Search for the cell housing the specified text and yield its [x, y] center coordinate. 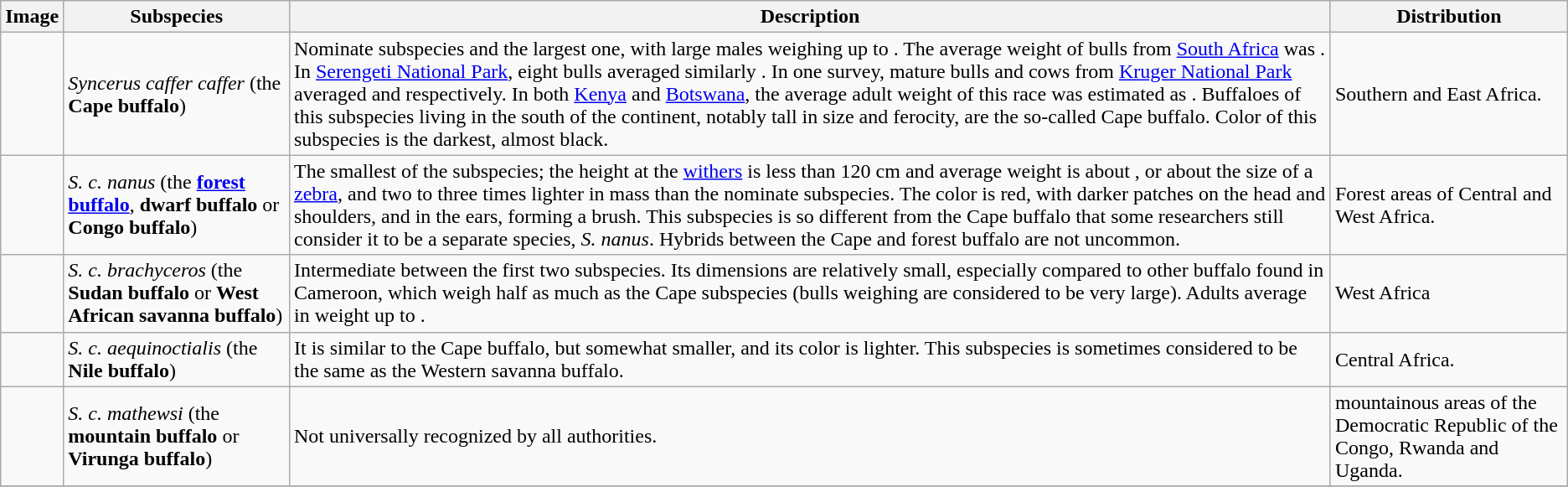
Image [32, 17]
Subspecies [177, 17]
Not universally recognized by all authorities. [809, 436]
S. c. nanus (the forest buffalo, dwarf buffalo or Congo buffalo) [177, 205]
S. c. aequinoctialis (the Nile buffalo) [177, 359]
S. c. mathewsi (the mountain buffalo or Virunga buffalo) [177, 436]
Southern and East Africa. [1449, 94]
Syncerus caffer caffer (the Cape buffalo) [177, 94]
Central Africa. [1449, 359]
Forest areas of Central and West Africa. [1449, 205]
S. c. brachyceros (the Sudan buffalo or West African savanna buffalo) [177, 293]
West Africa [1449, 293]
Description [809, 17]
mountainous areas of the Democratic Republic of the Congo, Rwanda and Uganda. [1449, 436]
Distribution [1449, 17]
